Output the (x, y) coordinate of the center of the cell containing the given text.  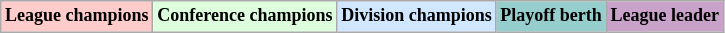
Division champions (416, 16)
Playoff berth (551, 16)
League leader (664, 16)
League champions (77, 16)
Conference champions (245, 16)
